Return [x, y] of the center of cell containing provided text 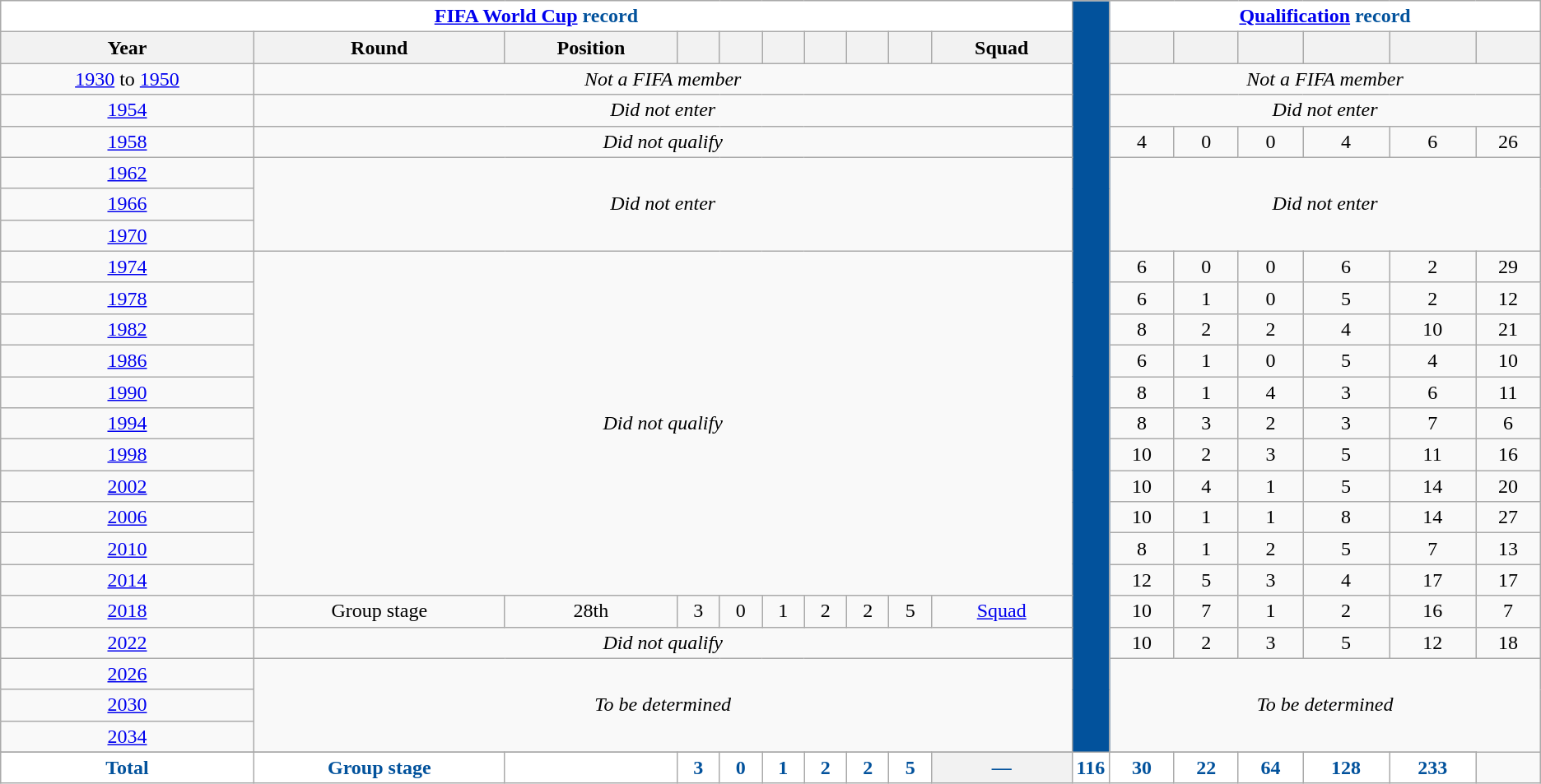
FIFA World Cup record [537, 16]
116 [1091, 768]
1974 [128, 267]
233 [1432, 768]
1982 [128, 329]
28th [591, 611]
1986 [128, 360]
18 [1508, 643]
2026 [128, 674]
Position [591, 48]
2022 [128, 643]
Round [379, 48]
1930 to 1950 [128, 79]
Qualification record [1325, 16]
20 [1508, 486]
Year [128, 48]
64 [1270, 768]
2014 [128, 580]
1966 [128, 204]
1990 [128, 392]
22 [1206, 768]
1954 [128, 110]
1958 [128, 141]
1998 [128, 455]
21 [1508, 329]
2018 [128, 611]
26 [1508, 141]
2002 [128, 486]
— [1001, 768]
29 [1508, 267]
1962 [128, 173]
2006 [128, 517]
1970 [128, 235]
2030 [128, 705]
Total [128, 768]
27 [1508, 517]
1994 [128, 424]
30 [1142, 768]
1978 [128, 298]
13 [1508, 549]
128 [1347, 768]
2010 [128, 549]
2034 [128, 736]
